From the cell containing the given text, extract its center point as [x, y] coordinate. 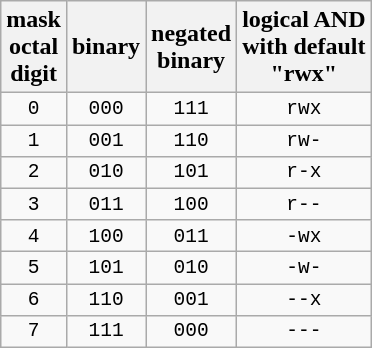
3 [34, 204]
negatedbinary [192, 47]
binary [106, 47]
logical ANDwith default"rwx" [304, 47]
0 [34, 109]
rw- [304, 141]
2 [34, 172]
rwx [304, 109]
-w- [304, 268]
r-- [304, 204]
7 [34, 331]
maskoctaldigit [34, 47]
1 [34, 141]
4 [34, 236]
-wx [304, 236]
--x [304, 300]
5 [34, 268]
--- [304, 331]
r-x [304, 172]
6 [34, 300]
